Scan for the cell matching the given text and deliver its (x, y) coordinate at center. 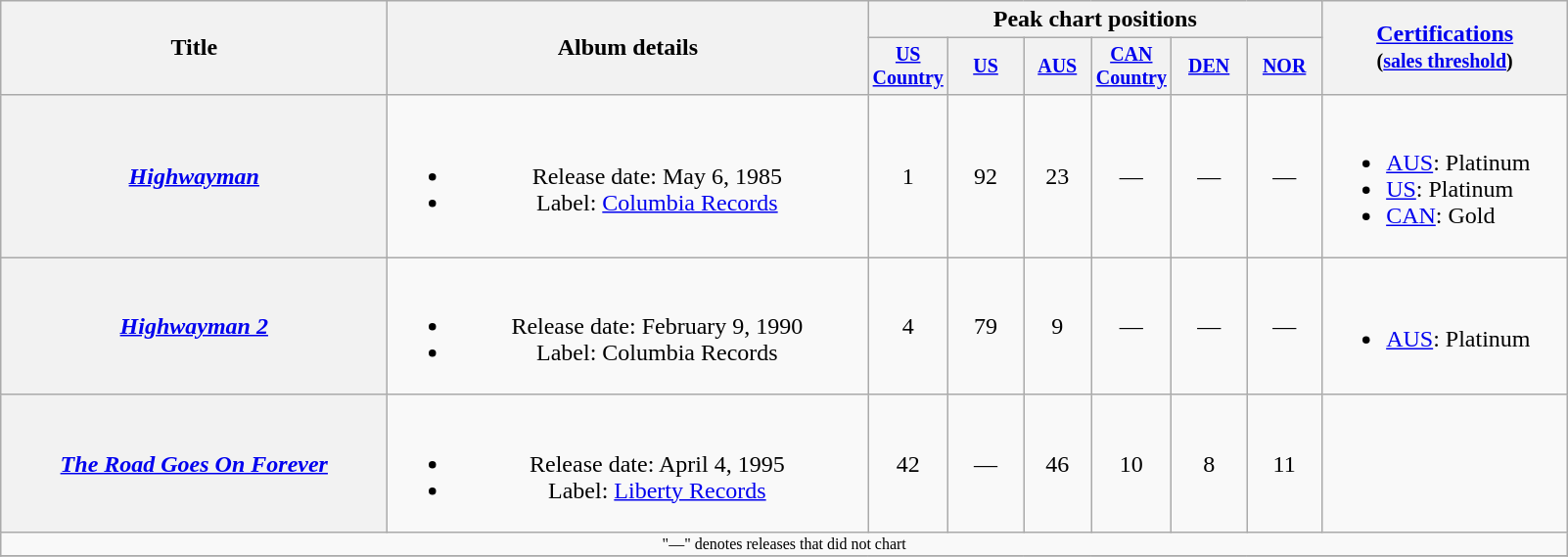
Certifications(sales threshold) (1445, 48)
Release date: April 4, 1995Label: Liberty Records (628, 463)
9 (1057, 326)
CAN Country (1131, 67)
Release date: May 6, 1985Label: Columbia Records (628, 176)
79 (987, 326)
AUS (1057, 67)
Peak chart positions (1095, 20)
US (987, 67)
"—" denotes releases that did not chart (785, 543)
42 (908, 463)
4 (908, 326)
8 (1210, 463)
Title (194, 48)
92 (987, 176)
US Country (908, 67)
Highwayman 2 (194, 326)
1 (908, 176)
DEN (1210, 67)
AUS: Platinum (1445, 326)
11 (1284, 463)
AUS: PlatinumUS: PlatinumCAN: Gold (1445, 176)
46 (1057, 463)
Highwayman (194, 176)
10 (1131, 463)
Release date: February 9, 1990Label: Columbia Records (628, 326)
NOR (1284, 67)
The Road Goes On Forever (194, 463)
Album details (628, 48)
23 (1057, 176)
